Determine the (X, Y) coordinate at the center of the cell enclosing the given text.  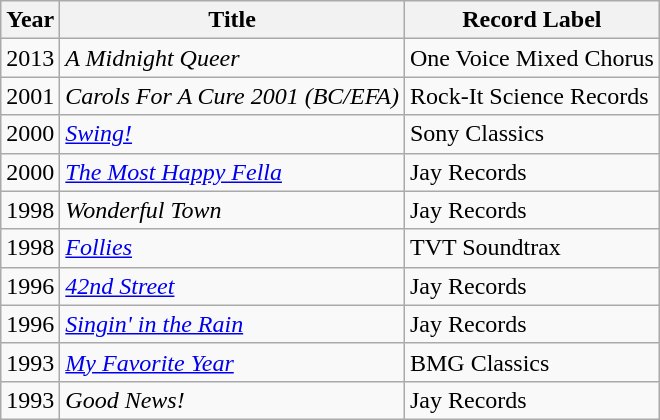
Wonderful Town (232, 210)
Title (232, 20)
A Midnight Queer (232, 58)
Good News! (232, 400)
2013 (30, 58)
42nd Street (232, 286)
Rock-It Science Records (532, 96)
Carols For A Cure 2001 (BC/EFA) (232, 96)
Swing! (232, 134)
Sony Classics (532, 134)
My Favorite Year (232, 362)
Follies (232, 248)
2001 (30, 96)
One Voice Mixed Chorus (532, 58)
BMG Classics (532, 362)
Singin' in the Rain (232, 324)
TVT Soundtrax (532, 248)
Year (30, 20)
The Most Happy Fella (232, 172)
Record Label (532, 20)
